Identify which cell holds the provided text, then report its [x, y] central coordinate. 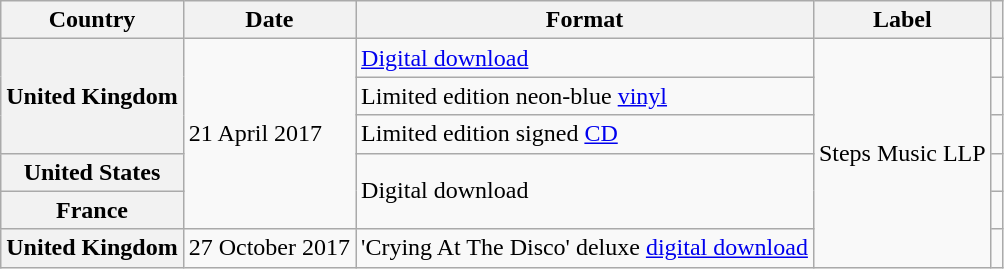
21 April 2017 [269, 134]
Date [269, 20]
Label [902, 20]
27 October 2017 [269, 248]
Country [92, 20]
Format [585, 20]
United States [92, 172]
Limited edition signed CD [585, 134]
Limited edition neon-blue vinyl [585, 96]
France [92, 210]
'Crying At The Disco' deluxe digital download [585, 248]
Steps Music LLP [902, 153]
